Find where the given text appears and provide that cell's center as [X, Y] coordinate. 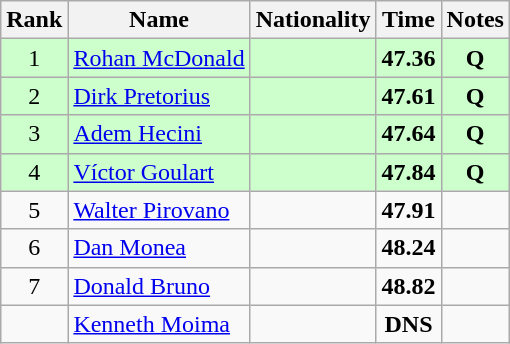
Dan Monea [159, 248]
Kenneth Moima [159, 324]
2 [34, 96]
6 [34, 248]
47.61 [408, 96]
5 [34, 210]
Dirk Pretorius [159, 96]
4 [34, 172]
Adem Hecini [159, 134]
3 [34, 134]
Walter Pirovano [159, 210]
1 [34, 58]
47.36 [408, 58]
48.82 [408, 286]
7 [34, 286]
Víctor Goulart [159, 172]
47.84 [408, 172]
Nationality [313, 20]
Rank [34, 20]
47.64 [408, 134]
Name [159, 20]
48.24 [408, 248]
Time [408, 20]
Notes [475, 20]
Donald Bruno [159, 286]
Rohan McDonald [159, 58]
47.91 [408, 210]
DNS [408, 324]
